Provide the [x, y] coordinate of the cell's center where the given text is located.  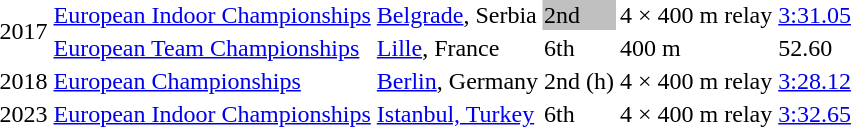
Berlin, Germany [457, 81]
Lille, France [457, 48]
6th [580, 48]
400 m [696, 48]
Belgrade, Serbia [457, 15]
European Championships [212, 81]
European Team Championships [212, 48]
2nd (h) [580, 81]
European Indoor Championships [212, 15]
2nd [580, 15]
